Provide the [x, y] coordinate of the cell's center where the given text is located.  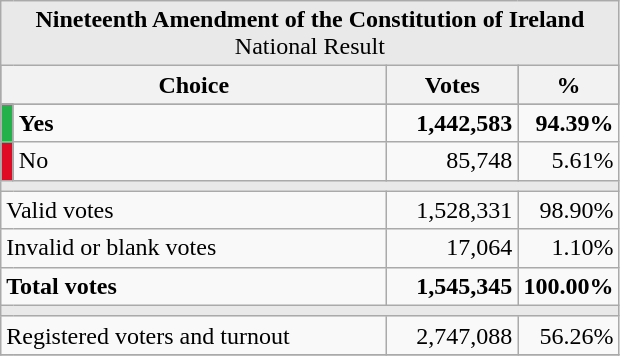
Votes [452, 85]
1.10% [568, 248]
Yes [200, 123]
Nineteenth Amendment of the Constitution of Ireland National Result [310, 34]
Choice [194, 85]
Valid votes [194, 210]
100.00% [568, 286]
17,064 [452, 248]
1,442,583 [452, 123]
98.90% [568, 210]
2,747,088 [452, 335]
94.39% [568, 123]
Invalid or blank votes [194, 248]
No [200, 161]
85,748 [452, 161]
5.61% [568, 161]
56.26% [568, 335]
1,545,345 [452, 286]
1,528,331 [452, 210]
Registered voters and turnout [194, 335]
Total votes [194, 286]
% [568, 85]
